Pinpoint the cell where the given text exists, returning its [X, Y] midpoint coordinate. 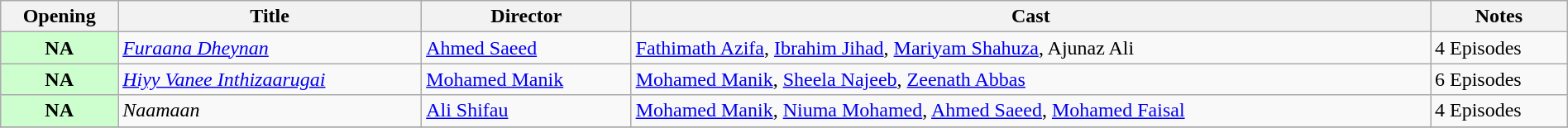
Opening [60, 17]
Mohamed Manik, Niuma Mohamed, Ahmed Saeed, Mohamed Faisal [1030, 111]
Title [270, 17]
Notes [1499, 17]
Ali Shifau [526, 111]
Mohamed Manik [526, 79]
Director [526, 17]
Mohamed Manik, Sheela Najeeb, Zeenath Abbas [1030, 79]
Naamaan [270, 111]
Hiyy Vanee Inthizaarugai [270, 79]
Ahmed Saeed [526, 48]
6 Episodes [1499, 79]
Furaana Dheynan [270, 48]
Fathimath Azifa, Ibrahim Jihad, Mariyam Shahuza, Ajunaz Ali [1030, 48]
Cast [1030, 17]
